Output the [X, Y] coordinate of the center of the cell containing the given text.  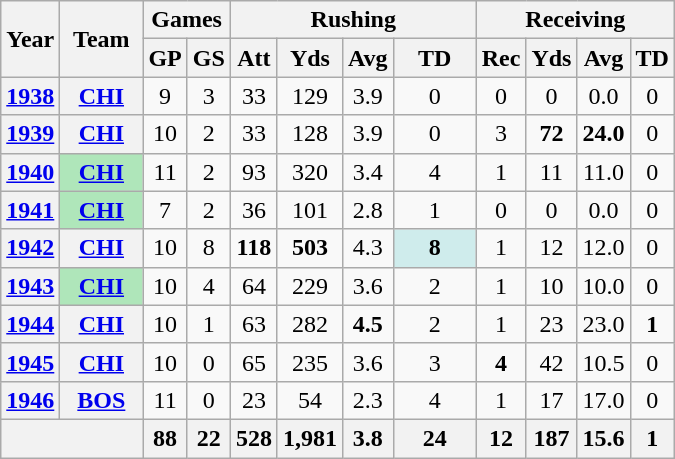
3.8 [368, 438]
1945 [30, 362]
1940 [30, 172]
64 [254, 286]
Year [30, 39]
4.5 [368, 324]
7 [165, 210]
1946 [30, 400]
12.0 [604, 248]
235 [310, 362]
1942 [30, 248]
23.0 [604, 324]
2.3 [368, 400]
72 [552, 134]
54 [310, 400]
129 [310, 96]
BOS [102, 400]
118 [254, 248]
11.0 [604, 172]
1,981 [310, 438]
42 [552, 362]
65 [254, 362]
229 [310, 286]
17.0 [604, 400]
320 [310, 172]
10.5 [604, 362]
15.6 [604, 438]
9 [165, 96]
4.3 [368, 248]
GS [208, 58]
Receiving [575, 20]
24.0 [604, 134]
187 [552, 438]
128 [310, 134]
10.0 [604, 286]
1939 [30, 134]
101 [310, 210]
1938 [30, 96]
1943 [30, 286]
2.8 [368, 210]
36 [254, 210]
1941 [30, 210]
Att [254, 58]
Team [102, 39]
Rushing [353, 20]
1944 [30, 324]
503 [310, 248]
93 [254, 172]
63 [254, 324]
GP [165, 58]
Games [186, 20]
88 [165, 438]
Rec [501, 58]
17 [552, 400]
282 [310, 324]
528 [254, 438]
3.4 [368, 172]
24 [434, 438]
22 [208, 438]
